Find where the given text appears and provide that cell's center as [x, y] coordinate. 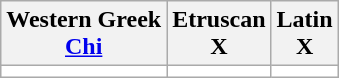
Western GreekChi [84, 34]
EtruscanX [219, 34]
LatinX [304, 34]
